Search for the cell housing the specified text and yield its (x, y) center coordinate. 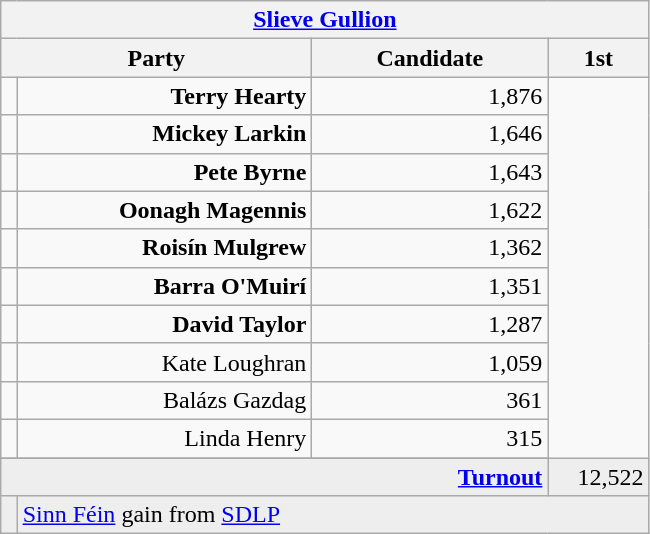
Slieve Gullion (325, 20)
1,351 (430, 286)
Kate Loughran (164, 362)
1,622 (430, 210)
1,876 (430, 96)
Terry Hearty (164, 96)
315 (430, 438)
Linda Henry (164, 438)
1,646 (430, 134)
Sinn Féin gain from SDLP (333, 515)
1,362 (430, 248)
Pete Byrne (164, 172)
Oonagh Magennis (164, 210)
361 (430, 400)
Roisín Mulgrew (164, 248)
1,059 (430, 362)
1,287 (430, 324)
12,522 (598, 477)
Barra O'Muirí (164, 286)
1,643 (430, 172)
David Taylor (164, 324)
1st (598, 58)
Candidate (430, 58)
Mickey Larkin (164, 134)
Party (156, 58)
Turnout (274, 477)
Balázs Gazdag (164, 400)
